Detect which cell encompasses the target text, then output its (X, Y) center coordinate. 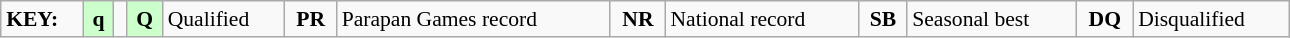
Seasonal best (992, 19)
NR (638, 19)
National record (762, 19)
Parapan Games record (474, 19)
KEY: (42, 19)
Qualified (224, 19)
Disqualified (1211, 19)
q (98, 19)
SB (884, 19)
Q (145, 19)
DQ (1104, 19)
PR (311, 19)
